Extract the (x, y) coordinate from the center of the cell holding the provided text.  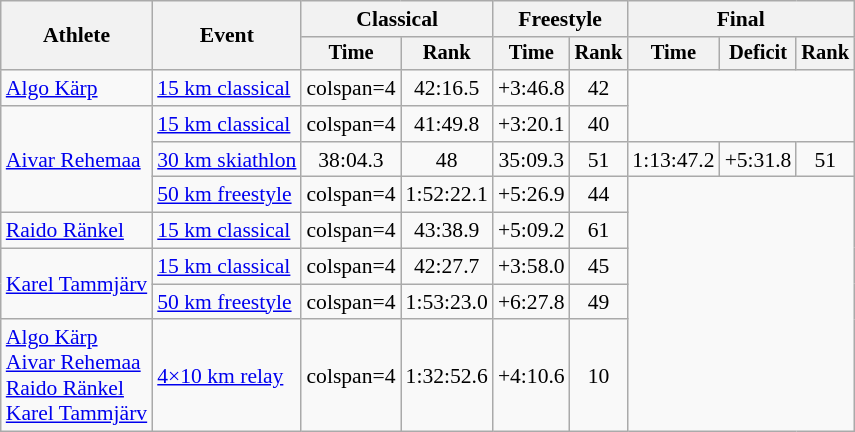
Karel Tammjärv (76, 284)
1:52:22.1 (447, 195)
+5:26.9 (532, 195)
+6:27.8 (532, 302)
+5:31.8 (758, 160)
Deficit (758, 54)
30 km skiathlon (226, 160)
4×10 km relay (226, 376)
Freestyle (560, 19)
Algo Kärp (76, 88)
Raido Ränkel (76, 231)
1:53:23.0 (447, 302)
1:13:47.2 (673, 160)
+3:58.0 (532, 267)
+4:10.6 (532, 376)
Aivar Rehemaa (76, 160)
42 (599, 88)
61 (599, 231)
Algo KärpAivar RehemaaRaido RänkelKarel Tammjärv (76, 376)
42:27.7 (447, 267)
42:16.5 (447, 88)
+3:46.8 (532, 88)
+3:20.1 (532, 124)
+5:09.2 (532, 231)
Event (226, 36)
10 (599, 376)
48 (447, 160)
41:49.8 (447, 124)
44 (599, 195)
40 (599, 124)
43:38.9 (447, 231)
Athlete (76, 36)
45 (599, 267)
Classical (396, 19)
38:04.3 (350, 160)
35:09.3 (532, 160)
49 (599, 302)
1:32:52.6 (447, 376)
Final (740, 19)
